Identify which cell holds the provided text, then report its (x, y) central coordinate. 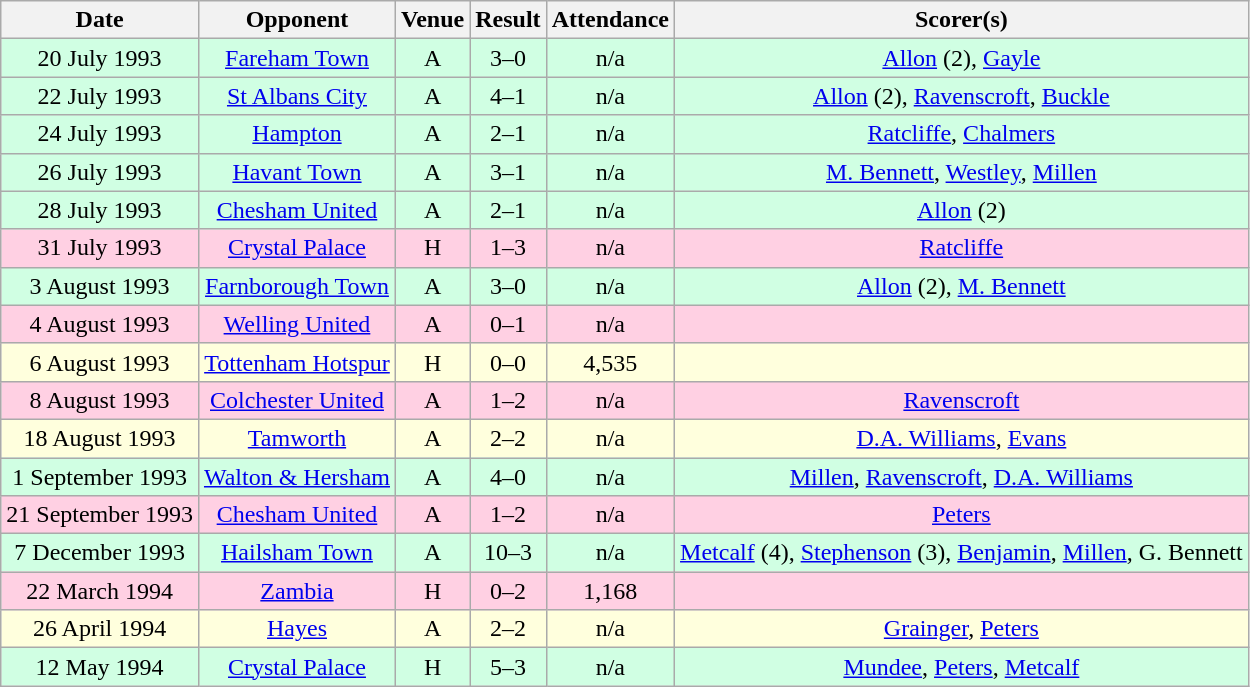
0–0 (508, 362)
Date (100, 20)
Hailsham Town (296, 553)
6 August 1993 (100, 362)
3–1 (508, 172)
St Albans City (296, 96)
Hayes (296, 629)
7 December 1993 (100, 553)
Millen, Ravenscroft, D.A. Williams (962, 477)
Ravenscroft (962, 400)
22 July 1993 (100, 96)
D.A. Williams, Evans (962, 438)
Attendance (610, 20)
4–1 (508, 96)
3 August 1993 (100, 286)
Opponent (296, 20)
Welling United (296, 324)
Fareham Town (296, 58)
26 April 1994 (100, 629)
22 March 1994 (100, 591)
Allon (2), M. Bennett (962, 286)
4–0 (508, 477)
Tottenham Hotspur (296, 362)
Scorer(s) (962, 20)
20 July 1993 (100, 58)
Grainger, Peters (962, 629)
1,168 (610, 591)
31 July 1993 (100, 248)
28 July 1993 (100, 210)
Peters (962, 515)
26 July 1993 (100, 172)
Walton & Hersham (296, 477)
4,535 (610, 362)
Venue (433, 20)
Metcalf (4), Stephenson (3), Benjamin, Millen, G. Bennett (962, 553)
Tamworth (296, 438)
Hampton (296, 134)
4 August 1993 (100, 324)
Result (508, 20)
24 July 1993 (100, 134)
Havant Town (296, 172)
M. Bennett, Westley, Millen (962, 172)
12 May 1994 (100, 667)
0–2 (508, 591)
1 September 1993 (100, 477)
Allon (2), Gayle (962, 58)
Colchester United (296, 400)
0–1 (508, 324)
Allon (2) (962, 210)
Ratcliffe (962, 248)
18 August 1993 (100, 438)
21 September 1993 (100, 515)
10–3 (508, 553)
Farnborough Town (296, 286)
Zambia (296, 591)
Mundee, Peters, Metcalf (962, 667)
Ratcliffe, Chalmers (962, 134)
Allon (2), Ravenscroft, Buckle (962, 96)
8 August 1993 (100, 400)
1–3 (508, 248)
5–3 (508, 667)
